Determine the (x, y) coordinate at the center of the cell enclosing the given text.  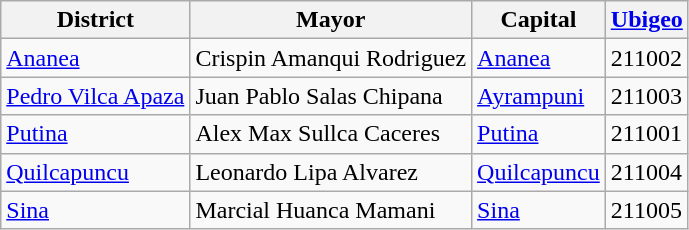
211002 (646, 58)
Leonardo Lipa Alvarez (331, 172)
211004 (646, 172)
Marcial Huanca Mamani (331, 210)
Mayor (331, 20)
211003 (646, 96)
211001 (646, 134)
Ayrampuni (539, 96)
Juan Pablo Salas Chipana (331, 96)
Pedro Vilca Apaza (96, 96)
211005 (646, 210)
District (96, 20)
Ubigeo (646, 20)
Alex Max Sullca Caceres (331, 134)
Capital (539, 20)
Crispin Amanqui Rodriguez (331, 58)
